Determine the [X, Y] coordinate at the center of the cell enclosing the given text.  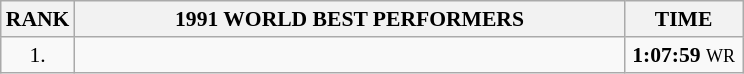
1. [38, 55]
1:07:59 WR [684, 55]
TIME [684, 19]
1991 WORLD BEST PERFORMERS [349, 19]
RANK [38, 19]
